Detect which cell encompasses the target text, then output its [X, Y] center coordinate. 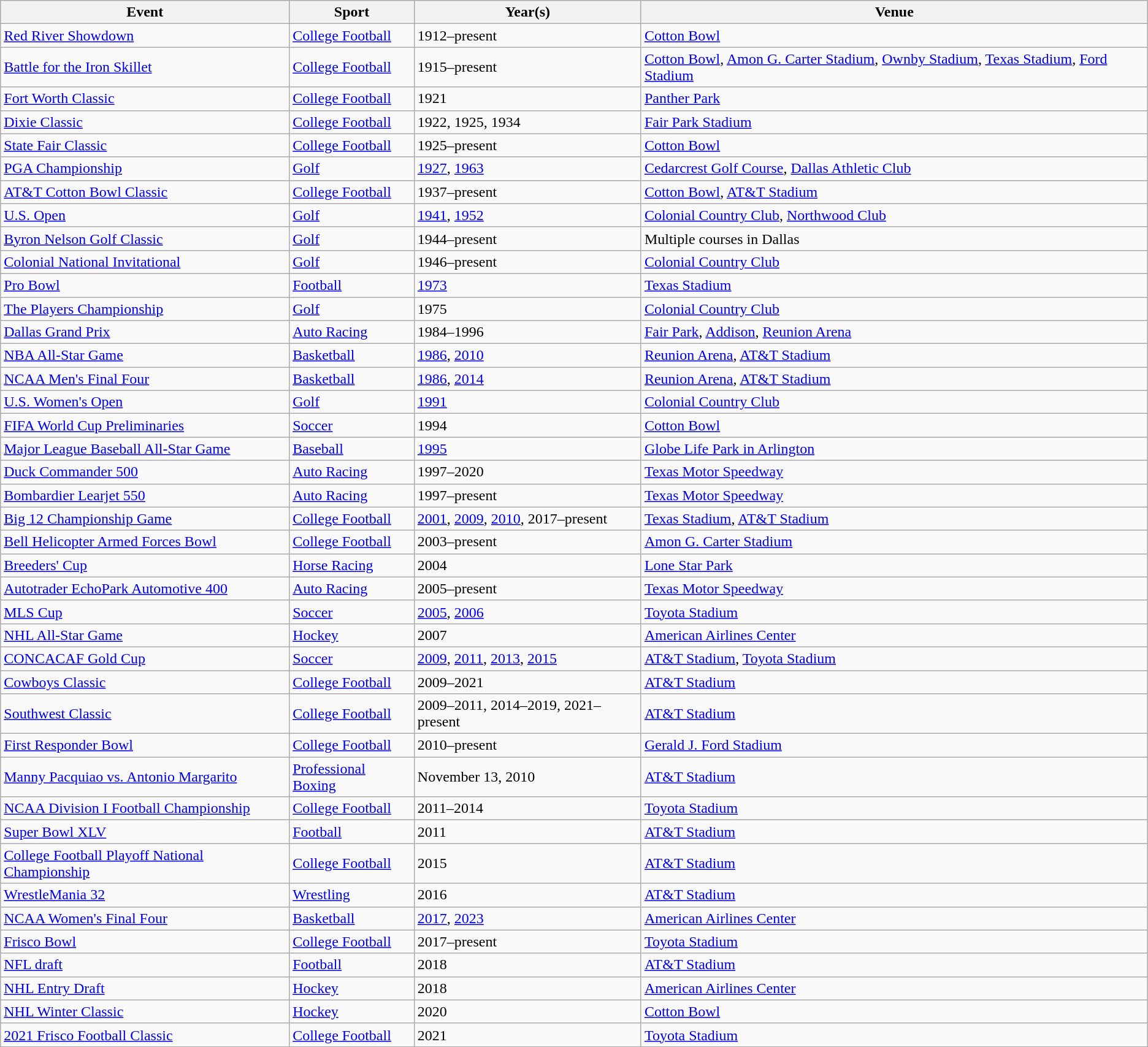
2003–present [527, 542]
Panther Park [894, 99]
Battle for the Iron Skillet [145, 67]
2020 [527, 1011]
Amon G. Carter Stadium [894, 542]
NCAA Women's Final Four [145, 918]
2004 [527, 565]
1915–present [527, 67]
1991 [527, 402]
1944–present [527, 238]
Wrestling [352, 895]
Gerald J. Ford Stadium [894, 745]
Dixie Classic [145, 122]
Duck Commander 500 [145, 472]
Fort Worth Classic [145, 99]
Multiple courses in Dallas [894, 238]
NHL All-Star Game [145, 635]
Red River Showdown [145, 36]
Texas Stadium [894, 285]
2015 [527, 863]
1925–present [527, 145]
NFL draft [145, 965]
Cowboys Classic [145, 682]
2017, 2023 [527, 918]
1921 [527, 99]
1937–present [527, 192]
November 13, 2010 [527, 777]
2016 [527, 895]
Horse Racing [352, 565]
MLS Cup [145, 612]
2005, 2006 [527, 612]
Frisco Bowl [145, 942]
College Football Playoff National Championship [145, 863]
1912–present [527, 36]
2007 [527, 635]
Cotton Bowl, AT&T Stadium [894, 192]
NBA All-Star Game [145, 356]
Bell Helicopter Armed Forces Bowl [145, 542]
2011–2014 [527, 809]
Baseball [352, 449]
Texas Stadium, AT&T Stadium [894, 519]
1927, 1963 [527, 169]
1946–present [527, 262]
Cedarcrest Golf Course, Dallas Athletic Club [894, 169]
1997–present [527, 495]
2011 [527, 832]
Bombardier Learjet 550 [145, 495]
1997–2020 [527, 472]
Event [145, 12]
2021 [527, 1035]
Breeders' Cup [145, 565]
Pro Bowl [145, 285]
Sport [352, 12]
NHL Entry Draft [145, 988]
Fair Park, Addison, Reunion Arena [894, 332]
Globe Life Park in Arlington [894, 449]
AT&T Cotton Bowl Classic [145, 192]
2009–2011, 2014–2019, 2021–present [527, 714]
2009–2021 [527, 682]
Super Bowl XLV [145, 832]
NHL Winter Classic [145, 1011]
1922, 1925, 1934 [527, 122]
2005–present [527, 588]
U.S. Open [145, 215]
The Players Championship [145, 308]
2009, 2011, 2013, 2015 [527, 658]
Dallas Grand Prix [145, 332]
NCAA Division I Football Championship [145, 809]
Cotton Bowl, Amon G. Carter Stadium, Ownby Stadium, Texas Stadium, Ford Stadium [894, 67]
State Fair Classic [145, 145]
1975 [527, 308]
1986, 2010 [527, 356]
Autotrader EchoPark Automotive 400 [145, 588]
Byron Nelson Golf Classic [145, 238]
Venue [894, 12]
1941, 1952 [527, 215]
Fair Park Stadium [894, 122]
2010–present [527, 745]
Major League Baseball All-Star Game [145, 449]
Professional Boxing [352, 777]
NCAA Men's Final Four [145, 379]
Southwest Classic [145, 714]
1984–1996 [527, 332]
1986, 2014 [527, 379]
AT&T Stadium, Toyota Stadium [894, 658]
2001, 2009, 2010, 2017–present [527, 519]
Colonial National Invitational [145, 262]
Colonial Country Club, Northwood Club [894, 215]
1994 [527, 425]
1973 [527, 285]
Manny Pacquiao vs. Antonio Margarito [145, 777]
Big 12 Championship Game [145, 519]
CONCACAF Gold Cup [145, 658]
First Responder Bowl [145, 745]
FIFA World Cup Preliminaries [145, 425]
2021 Frisco Football Classic [145, 1035]
Year(s) [527, 12]
PGA Championship [145, 169]
U.S. Women's Open [145, 402]
WrestleMania 32 [145, 895]
1995 [527, 449]
Lone Star Park [894, 565]
2017–present [527, 942]
